Extract the (x, y) coordinate from the center of the cell holding the provided text.  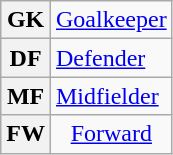
Goalkeeper (111, 20)
DF (26, 58)
Midfielder (111, 96)
FW (26, 134)
GK (26, 20)
Forward (111, 134)
MF (26, 96)
Defender (111, 58)
